Return (X, Y) of the center of cell containing provided text 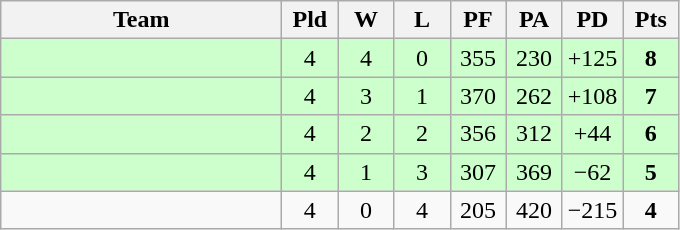
PF (478, 20)
+125 (592, 58)
230 (534, 58)
−215 (592, 210)
+108 (592, 96)
W (366, 20)
Pts (651, 20)
262 (534, 96)
369 (534, 172)
370 (478, 96)
205 (478, 210)
6 (651, 134)
8 (651, 58)
356 (478, 134)
PD (592, 20)
L (422, 20)
−62 (592, 172)
355 (478, 58)
7 (651, 96)
Team (142, 20)
420 (534, 210)
307 (478, 172)
PA (534, 20)
Pld (310, 20)
+44 (592, 134)
5 (651, 172)
312 (534, 134)
